Pinpoint the cell where the given text exists, returning its [X, Y] midpoint coordinate. 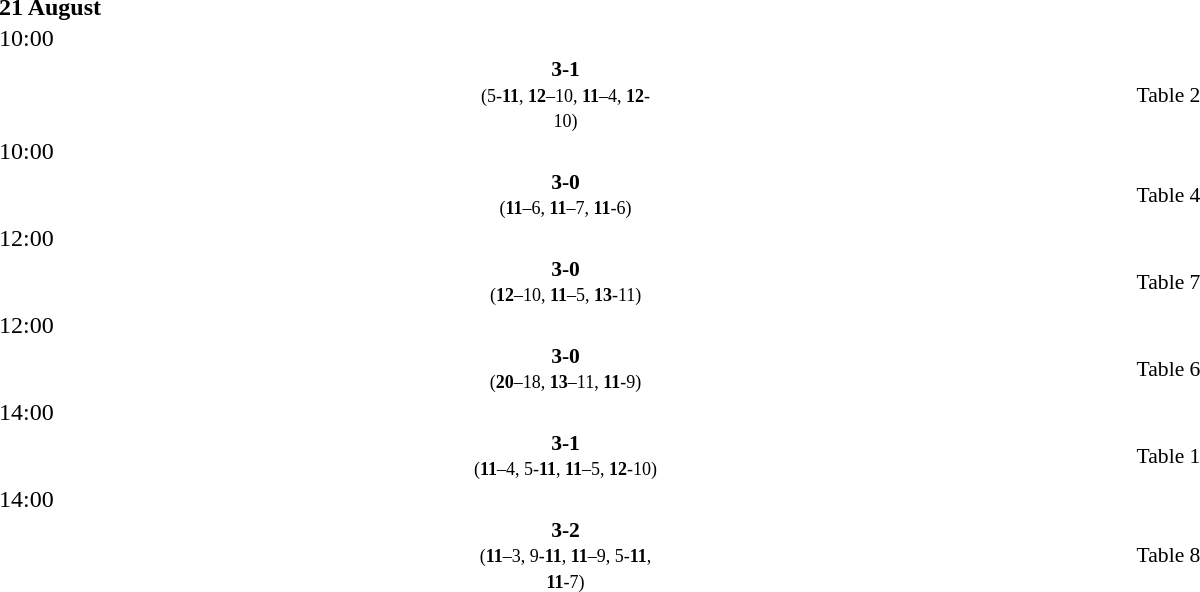
3-0 (11–6, 11–7, 11-6) [566, 195]
3-0 (12–10, 11–5, 13-11) [566, 281]
3-1 (5-11, 12–10, 11–4, 12-10) [566, 95]
3-0 (20–18, 13–11, 11-9) [566, 369]
3-1 (11–4, 5-11, 11–5, 12-10) [566, 455]
